Capture the cell that displays the provided text and extract its [x, y] central coordinate. 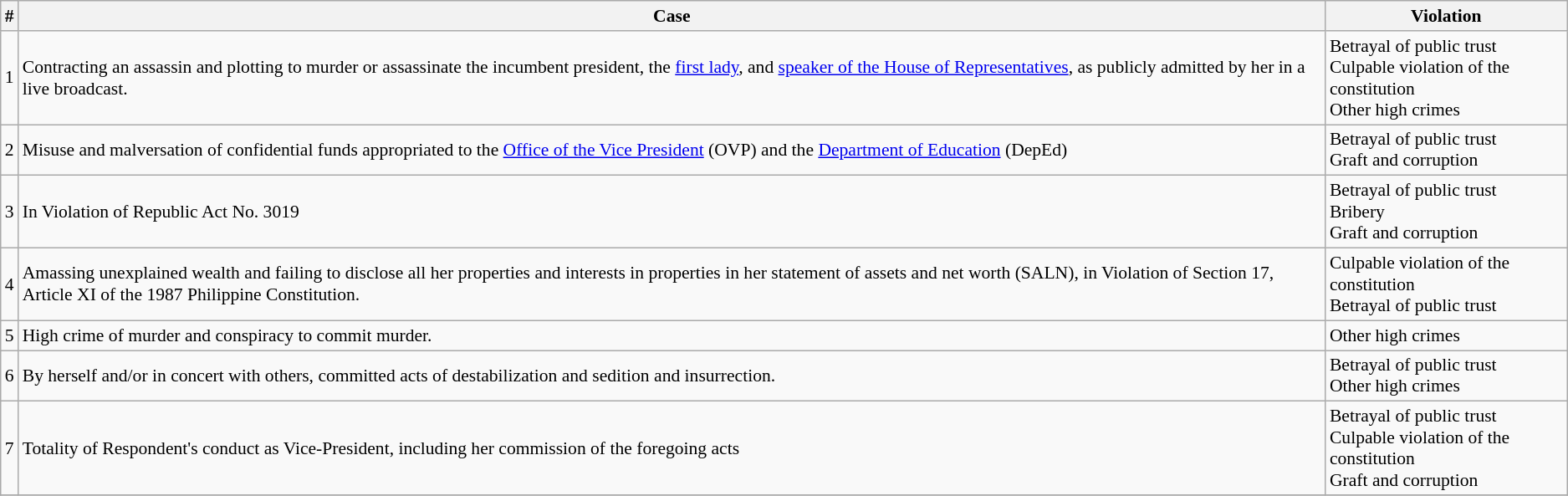
Case [672, 16]
7 [10, 448]
6 [10, 376]
# [10, 16]
Betrayal of public trustCulpable violation of the constitutionOther high crimes [1447, 78]
Betrayal of public trustGraft and corruption [1447, 151]
Culpable violation of the constitutionBetrayal of public trust [1447, 284]
1 [10, 78]
5 [10, 335]
Other high crimes [1447, 335]
In Violation of Republic Act No. 3019 [672, 212]
Betrayal of public trustOther high crimes [1447, 376]
4 [10, 284]
By herself and/or in concert with others, committed acts of destabilization and sedition and insurrection. [672, 376]
Betrayal of public trustCulpable violation of the constitutionGraft and corruption [1447, 448]
Totality of Respondent's conduct as Vice-President, including her commission of the foregoing acts [672, 448]
3 [10, 212]
2 [10, 151]
Betrayal of public trustBriberyGraft and corruption [1447, 212]
High crime of murder and conspiracy to commit murder. [672, 335]
Violation [1447, 16]
Misuse and malversation of confidential funds appropriated to the Office of the Vice President (OVP) and the Department of Education (DepEd) [672, 151]
